Pinpoint the cell where the given text exists, returning its [x, y] midpoint coordinate. 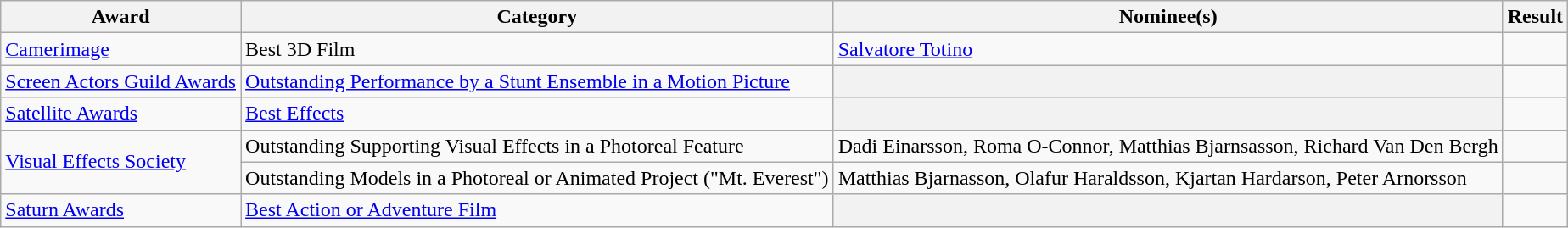
Best Effects [538, 114]
Satellite Awards [120, 114]
Camerimage [120, 49]
Salvatore Totino [1168, 49]
Screen Actors Guild Awards [120, 81]
Outstanding Models in a Photoreal or Animated Project ("Mt. Everest") [538, 178]
Best Action or Adventure Film [538, 210]
Dadi Einarsson, Roma O-Connor, Matthias Bjarnsasson, Richard Van Den Bergh [1168, 146]
Result [1535, 17]
Visual Effects Society [120, 162]
Category [538, 17]
Best 3D Film [538, 49]
Saturn Awards [120, 210]
Matthias Bjarnasson, Olafur Haraldsson, Kjartan Hardarson, Peter Arnorsson [1168, 178]
Outstanding Supporting Visual Effects in a Photoreal Feature [538, 146]
Award [120, 17]
Nominee(s) [1168, 17]
Outstanding Performance by a Stunt Ensemble in a Motion Picture [538, 81]
